From the cell containing the given text, extract its center point as (X, Y) coordinate. 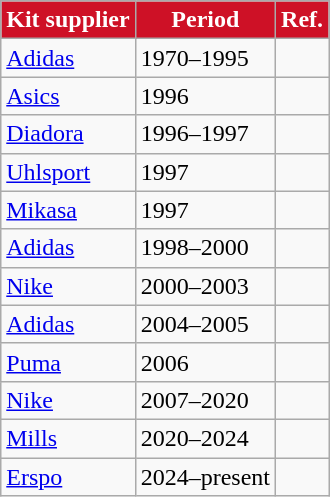
Mikasa (68, 210)
2000–2003 (205, 286)
1996 (205, 96)
Asics (68, 96)
Kit supplier (68, 20)
Erspo (68, 477)
Uhlsport (68, 172)
2020–2024 (205, 438)
2007–2020 (205, 400)
Mills (68, 438)
2024–present (205, 477)
Puma (68, 362)
2006 (205, 362)
Period (205, 20)
1996–1997 (205, 134)
1970–1995 (205, 58)
1998–2000 (205, 248)
2004–2005 (205, 324)
Diadora (68, 134)
Ref. (302, 20)
